Find where the given text appears and provide that cell's center as [X, Y] coordinate. 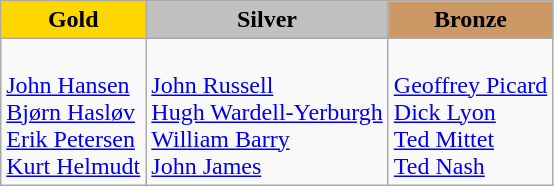
John RussellHugh Wardell-YerburghWilliam BarryJohn James [267, 112]
Bronze [470, 20]
Gold [74, 20]
Geoffrey PicardDick LyonTed MittetTed Nash [470, 112]
John HansenBjørn HasløvErik PetersenKurt Helmudt [74, 112]
Silver [267, 20]
